Search for the cell housing the specified text and yield its [X, Y] center coordinate. 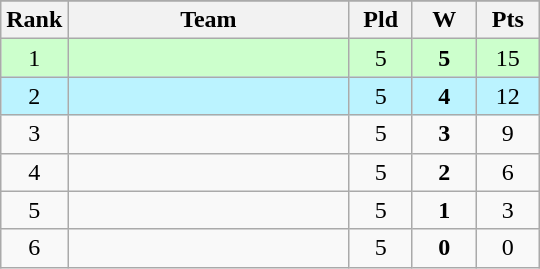
Rank [34, 20]
W [444, 20]
9 [508, 134]
Pts [508, 20]
Team [208, 20]
12 [508, 96]
15 [508, 58]
Pld [381, 20]
